Extract the (X, Y) coordinate from the center of the cell holding the provided text.  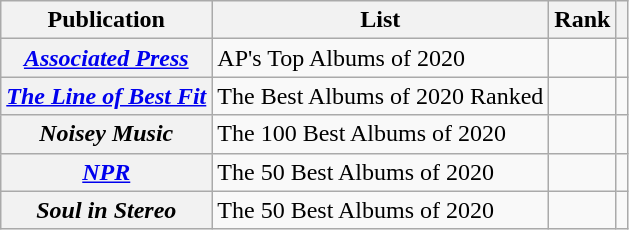
List (380, 20)
Publication (106, 20)
Associated Press (106, 58)
NPR (106, 172)
Rank (582, 20)
Noisey Music (106, 134)
AP's Top Albums of 2020 (380, 58)
The Best Albums of 2020 Ranked (380, 96)
The 100 Best Albums of 2020 (380, 134)
The Line of Best Fit (106, 96)
Soul in Stereo (106, 210)
